Pinpoint the cell where the given text exists, returning its (x, y) midpoint coordinate. 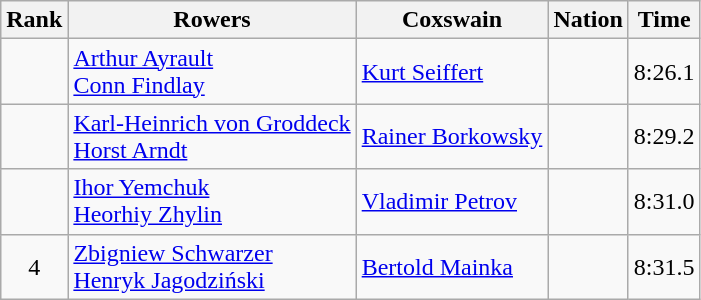
Bertold Mainka (452, 266)
Coxswain (452, 20)
Nation (588, 20)
Zbigniew SchwarzerHenryk Jagodziński (212, 266)
Rowers (212, 20)
Karl-Heinrich von GroddeckHorst Arndt (212, 136)
Kurt Seiffert (452, 72)
Time (664, 20)
8:26.1 (664, 72)
Ihor YemchukHeorhiy Zhylin (212, 202)
Arthur AyraultConn Findlay (212, 72)
4 (34, 266)
Rainer Borkowsky (452, 136)
Rank (34, 20)
Vladimir Petrov (452, 202)
8:29.2 (664, 136)
8:31.5 (664, 266)
8:31.0 (664, 202)
